Identify which cell holds the provided text, then report its [X, Y] central coordinate. 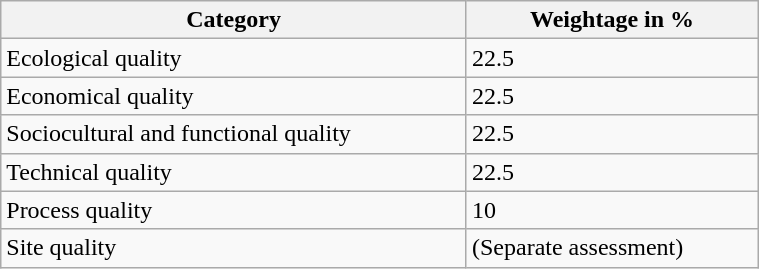
10 [612, 210]
Ecological quality [234, 58]
Sociocultural and functional quality [234, 134]
Process quality [234, 210]
Weightage in % [612, 20]
(Separate assessment) [612, 248]
Economical quality [234, 96]
Technical quality [234, 172]
Site quality [234, 248]
Category [234, 20]
